Provide the [x, y] coordinate of the cell's center where the given text is located.  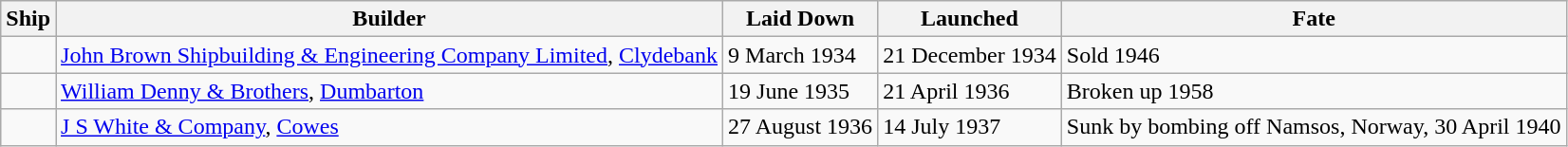
Builder [389, 19]
27 August 1936 [801, 127]
Fate [1314, 19]
Ship [28, 19]
14 July 1937 [970, 127]
J S White & Company, Cowes [389, 127]
9 March 1934 [801, 55]
21 April 1936 [970, 91]
John Brown Shipbuilding & Engineering Company Limited, Clydebank [389, 55]
Launched [970, 19]
Sold 1946 [1314, 55]
Sunk by bombing off Namsos, Norway, 30 April 1940 [1314, 127]
William Denny & Brothers, Dumbarton [389, 91]
Laid Down [801, 19]
21 December 1934 [970, 55]
19 June 1935 [801, 91]
Broken up 1958 [1314, 91]
